Return [X, Y] of the center of cell containing provided text 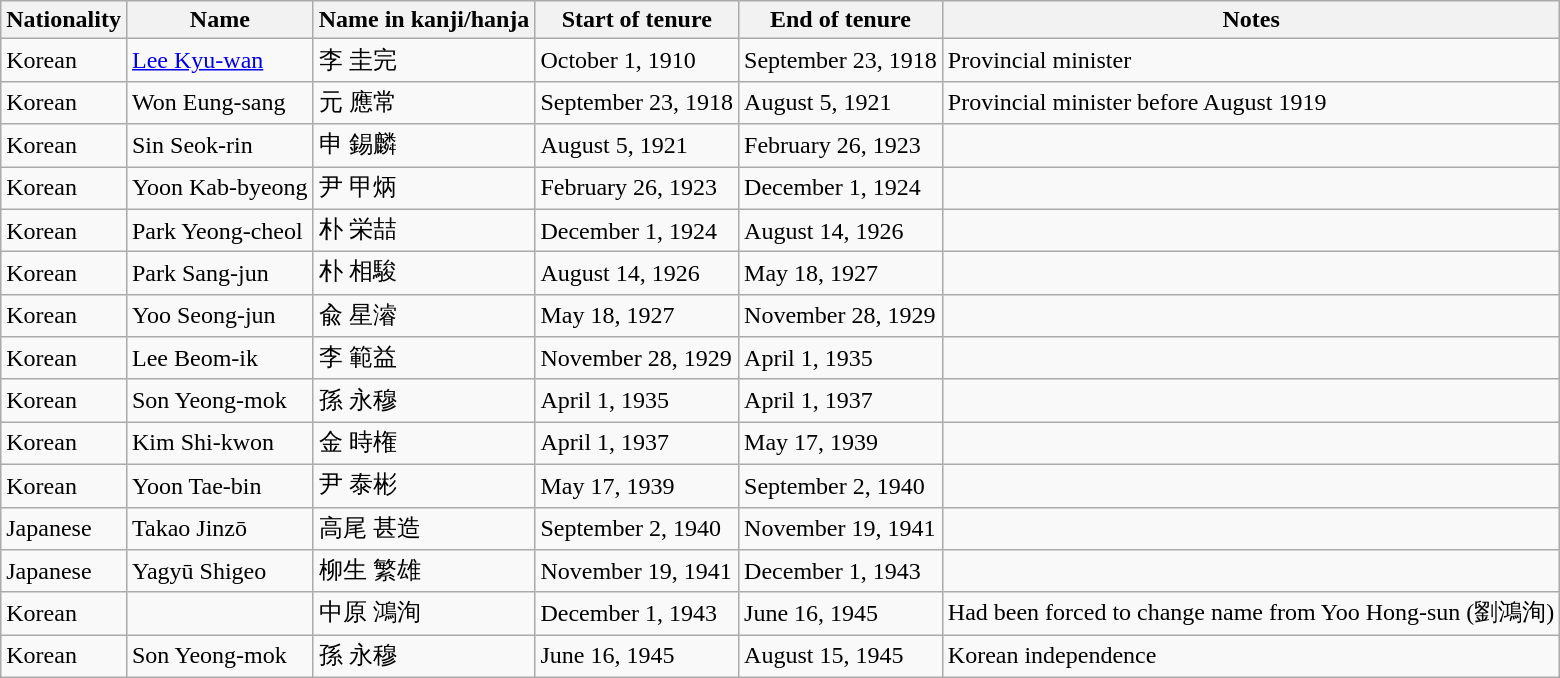
高尾 甚造 [424, 528]
Notes [1251, 20]
金 時権 [424, 444]
柳生 繁雄 [424, 572]
尹 甲炳 [424, 188]
申 錫麟 [424, 146]
Yagyū Shigeo [220, 572]
Lee Kyu-wan [220, 60]
元 應常 [424, 102]
朴 栄喆 [424, 230]
Park Yeong-cheol [220, 230]
尹 泰彬 [424, 486]
Start of tenure [637, 20]
Yoo Seong-jun [220, 316]
Kim Shi-kwon [220, 444]
Won Eung-sang [220, 102]
August 15, 1945 [841, 656]
Name in kanji/hanja [424, 20]
Nationality [64, 20]
October 1, 1910 [637, 60]
Yoon Tae-bin [220, 486]
Name [220, 20]
兪 星濬 [424, 316]
Korean independence [1251, 656]
中原 鴻洵 [424, 614]
Had been forced to change name from Yoo Hong-sun (劉鴻洵) [1251, 614]
End of tenure [841, 20]
Park Sang-jun [220, 274]
Yoon Kab-byeong [220, 188]
Sin Seok-rin [220, 146]
李 範益 [424, 358]
朴 相駿 [424, 274]
Lee Beom-ik [220, 358]
Provincial minister [1251, 60]
李 圭完 [424, 60]
Takao Jinzō [220, 528]
Provincial minister before August 1919 [1251, 102]
